Locate the cell with the specified text and output its [x, y] center coordinate. 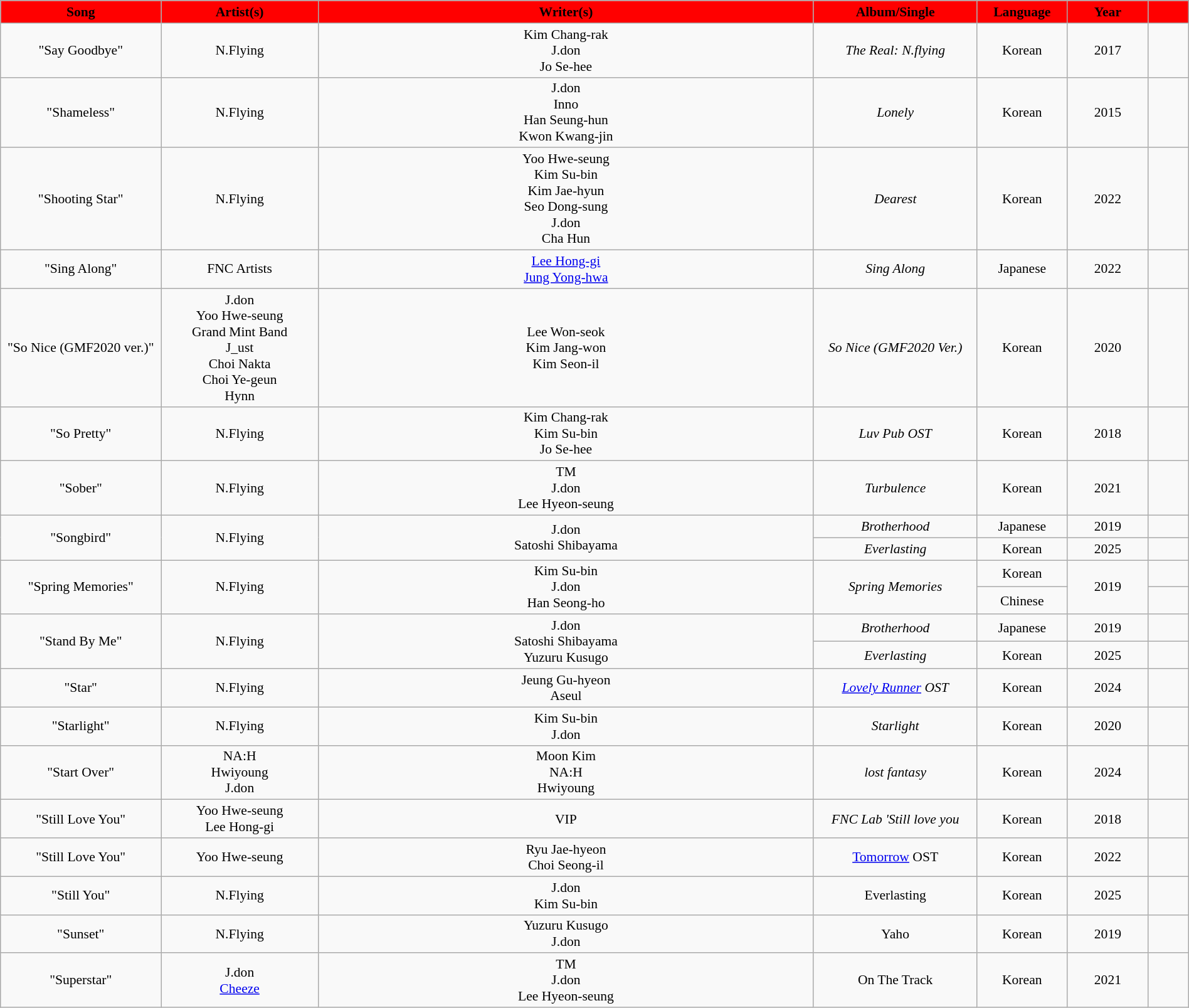
"Sunset" [81, 933]
Kim Su-bin J.don [566, 726]
Sing Along [896, 268]
Yoo Hwe-seung Lee Hong-gi [240, 819]
Ryu Jae-hyeon Choi Seong-il [566, 857]
"Spring Memories" [81, 587]
FNC Lab 'Still love you [896, 819]
Language [1022, 12]
"Shooting Star" [81, 198]
"Shameless" [81, 112]
Lee Won-seok Kim Jang-won Kim Seon-il [566, 347]
Dearest [896, 198]
"Songbird" [81, 537]
"Starlight" [81, 726]
Yaho [896, 933]
Lovely Runner OST [896, 687]
Turbulence [896, 488]
2015 [1107, 112]
Kim Chang-rak J.don Jo Se-hee [566, 50]
Artist(s) [240, 12]
Year [1107, 12]
Starlight [896, 726]
Spring Memories [896, 587]
J.don Satoshi Shibayama Yuzuru Kusugo [566, 641]
Song [81, 12]
J.don Cheeze [240, 980]
"Superstar" [81, 980]
The Real: N.flying [896, 50]
Lee Hong-gi Jung Yong-hwa [566, 268]
So Nice (GMF2020 Ver.) [896, 347]
"So Pretty" [81, 434]
Kim Chang-rak Kim Su-bin Jo Se-hee [566, 434]
FNC Artists [240, 268]
Jeung Gu-hyeon Aseul [566, 687]
"So Nice (GMF2020 ver.)" [81, 347]
J.don Satoshi Shibayama [566, 537]
"Start Over" [81, 773]
On The Track [896, 980]
Tomorrow OST [896, 857]
Kim Su-bin J.don Han Seong-ho [566, 587]
"Say Goodbye" [81, 50]
VIP [566, 819]
Yoo Hwe-seung [240, 857]
"Still You" [81, 896]
J.don Yoo Hwe-seung Grand Mint Band J_ust Choi Nakta Choi Ye-geun Hynn [240, 347]
Lonely [896, 112]
2017 [1107, 50]
Moon Kim NA:H Hwiyoung [566, 773]
Yoo Hwe-seung Kim Su-bin Kim Jae-hyun Seo Dong-sung J.don Cha Hun [566, 198]
"Stand By Me" [81, 641]
NA:H Hwiyoung J.don [240, 773]
J.don Kim Su-bin [566, 896]
Album/Single [896, 12]
lost fantasy [896, 773]
Chinese [1022, 601]
Yuzuru Kusugo J.don [566, 933]
J.don Inno Han Seung-hun Kwon Kwang-jin [566, 112]
Writer(s) [566, 12]
Luv Pub OST [896, 434]
"Star" [81, 687]
"Sober" [81, 488]
"Sing Along" [81, 268]
